Determine the (x, y) coordinate at the center of the cell enclosing the given text.  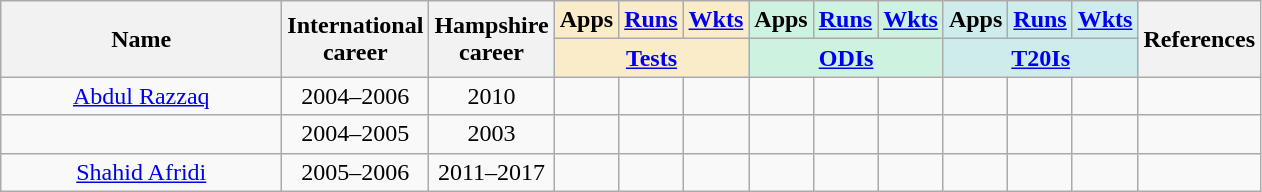
2003 (492, 134)
Name (142, 39)
Internationalcareer (356, 39)
2011–2017 (492, 172)
2005–2006 (356, 172)
2010 (492, 96)
Hampshirecareer (492, 39)
Tests (652, 58)
T20Is (1040, 58)
2004–2005 (356, 134)
2004–2006 (356, 96)
Abdul Razzaq (142, 96)
References (1200, 39)
ODIs (846, 58)
Shahid Afridi (142, 172)
